For the text-containing cell, return its midpoint in [X, Y] coordinate format. 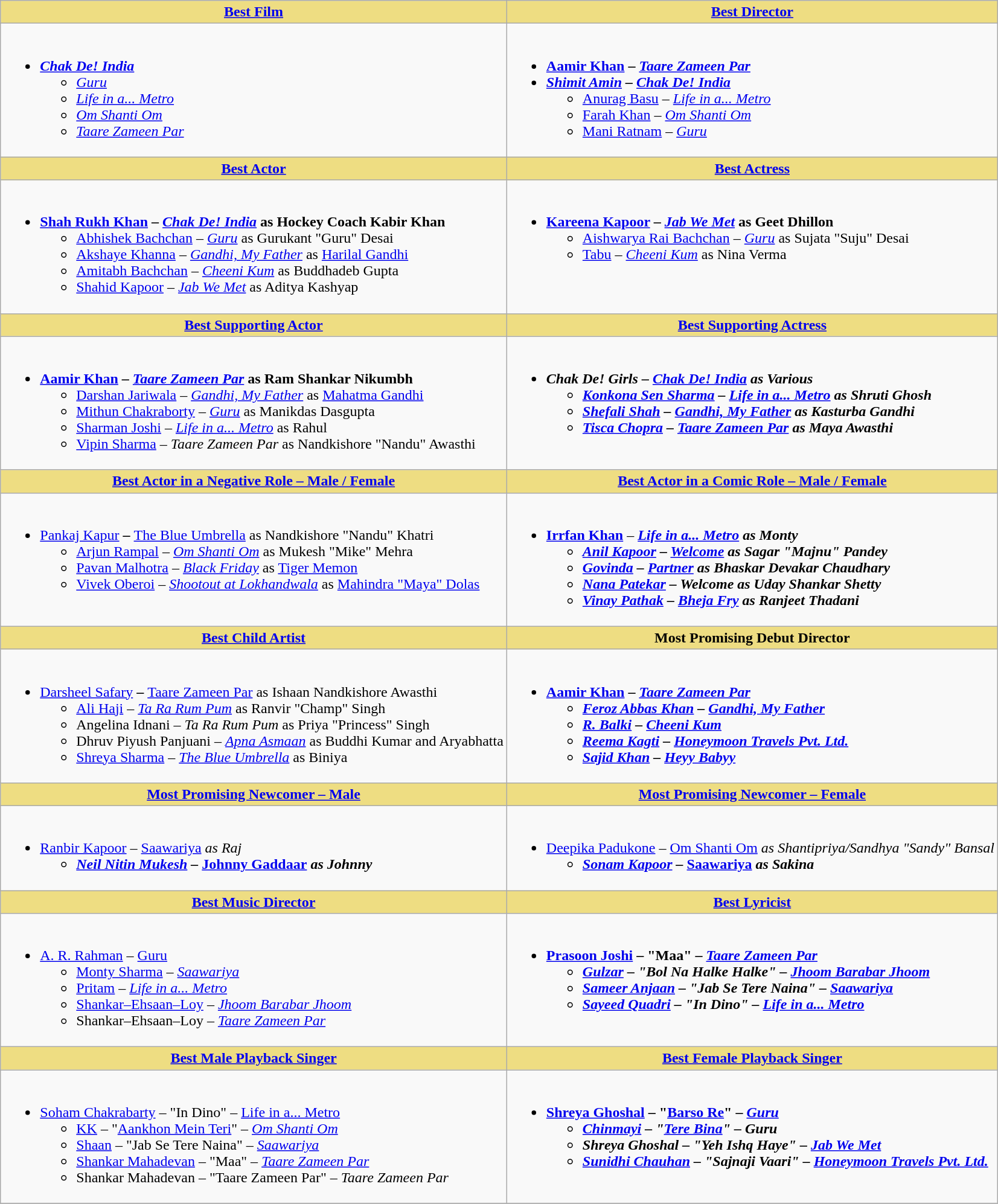
Kareena Kapoor – Jab We Met as Geet DhillonAishwarya Rai Bachchan – Guru as Sujata "Suju" DesaiTabu – Cheeni Kum as Nina Verma [752, 246]
Best Child Artist [254, 638]
Best Supporting Actor [254, 325]
Best Actor in a Negative Role – Male / Female [254, 481]
Best Supporting Actress [752, 325]
Best Lyricist [752, 901]
Best Female Playback Singer [752, 1058]
Best Actress [752, 168]
Best Actor [254, 168]
Best Male Playback Singer [254, 1058]
Deepika Padukone – Om Shanti Om as Shantipriya/Sandhya "Sandy" BansalSonam Kapoor – Saawariya as Sakina [752, 848]
Best Director [752, 12]
Most Promising Debut Director [752, 638]
Ranbir Kapoor – Saawariya as RajNeil Nitin Mukesh – Johnny Gaddaar as Johnny [254, 848]
A. R. Rahman – GuruMonty Sharma – SaawariyaPritam – Life in a... MetroShankar–Ehsaan–Loy – Jhoom Barabar JhoomShankar–Ehsaan–Loy – Taare Zameen Par [254, 981]
Best Actor in a Comic Role – Male / Female [752, 481]
Chak De! IndiaGuruLife in a... MetroOm Shanti OmTaare Zameen Par [254, 91]
Most Promising Newcomer – Female [752, 794]
Most Promising Newcomer – Male [254, 794]
Best Film [254, 12]
Best Music Director [254, 901]
Aamir Khan – Taare Zameen ParShimit Amin – Chak De! IndiaAnurag Basu – Life in a... MetroFarah Khan – Om Shanti OmMani Ratnam – Guru [752, 91]
